Detect which cell encompasses the target text, then output its (X, Y) center coordinate. 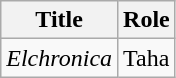
Role (147, 20)
Title (60, 20)
Taha (147, 58)
Elchronica (60, 58)
